From the cell containing the given text, extract its center point as [x, y] coordinate. 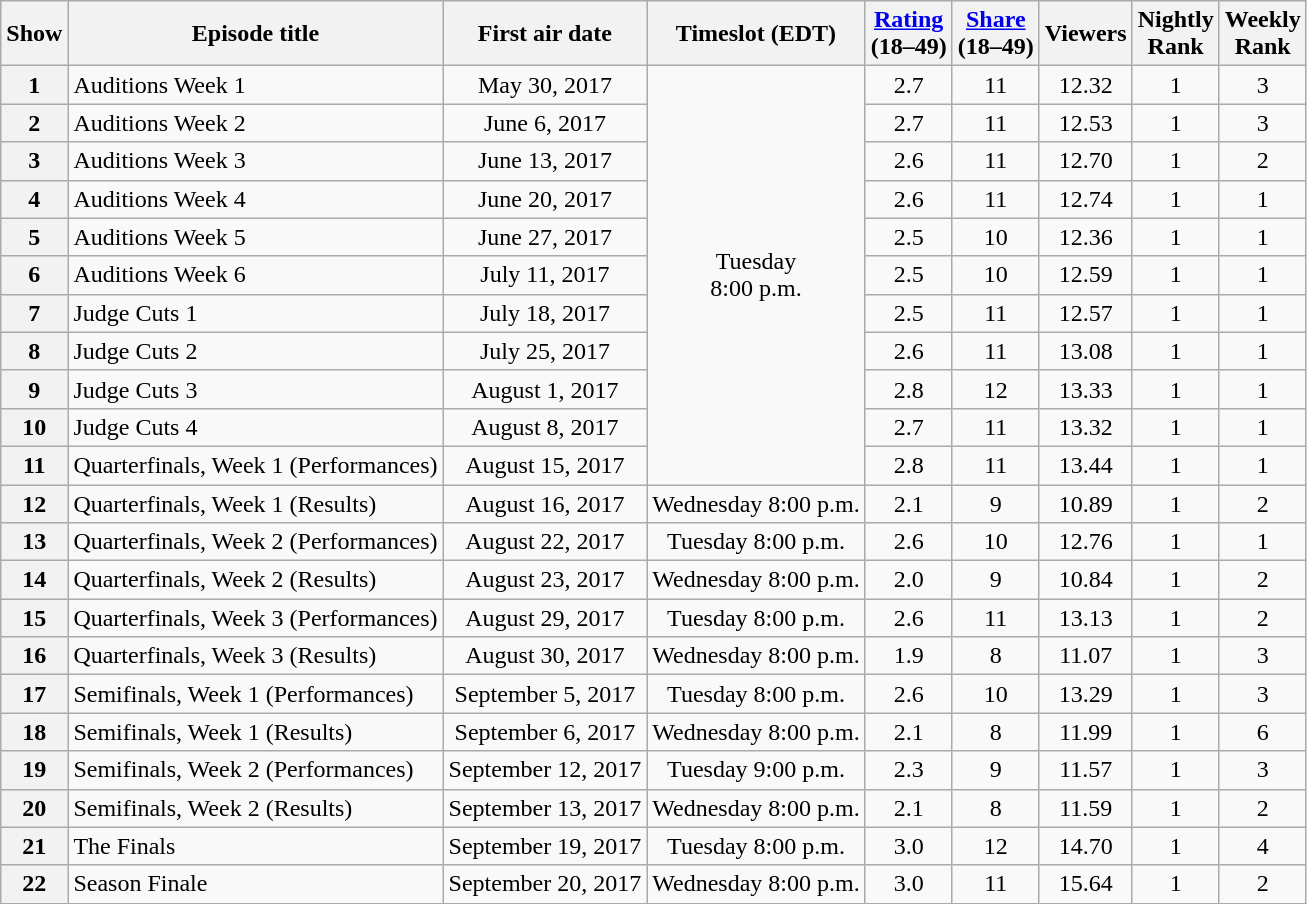
Quarterfinals, Week 2 (Results) [256, 580]
Auditions Week 1 [256, 85]
WeeklyRank [1262, 34]
July 11, 2017 [545, 275]
2.3 [908, 770]
Viewers [1086, 34]
Share(18–49) [996, 34]
11.59 [1086, 808]
The Finals [256, 846]
August 8, 2017 [545, 427]
14 [34, 580]
Quarterfinals, Week 1 (Results) [256, 503]
September 12, 2017 [545, 770]
Judge Cuts 2 [256, 351]
June 20, 2017 [545, 199]
13.13 [1086, 618]
Semifinals, Week 2 (Results) [256, 808]
Quarterfinals, Week 1 (Performances) [256, 465]
15 [34, 618]
12.36 [1086, 237]
May 30, 2017 [545, 85]
12.59 [1086, 275]
12.32 [1086, 85]
13.08 [1086, 351]
Auditions Week 4 [256, 199]
11.99 [1086, 732]
Quarterfinals, Week 2 (Performances) [256, 542]
August 29, 2017 [545, 618]
7 [34, 313]
11.07 [1086, 656]
September 13, 2017 [545, 808]
August 30, 2017 [545, 656]
1.9 [908, 656]
Rating(18–49) [908, 34]
18 [34, 732]
Auditions Week 3 [256, 161]
August 23, 2017 [545, 580]
July 18, 2017 [545, 313]
12.53 [1086, 123]
August 15, 2017 [545, 465]
16 [34, 656]
June 6, 2017 [545, 123]
14.70 [1086, 846]
13.29 [1086, 694]
August 22, 2017 [545, 542]
Semifinals, Week 2 (Performances) [256, 770]
Timeslot (EDT) [756, 34]
21 [34, 846]
NightlyRank [1176, 34]
13 [34, 542]
Quarterfinals, Week 3 (Results) [256, 656]
September 19, 2017 [545, 846]
Show [34, 34]
Auditions Week 6 [256, 275]
September 5, 2017 [545, 694]
August 1, 2017 [545, 389]
Semifinals, Week 1 (Results) [256, 732]
10.84 [1086, 580]
2.0 [908, 580]
Judge Cuts 3 [256, 389]
22 [34, 884]
Semifinals, Week 1 (Performances) [256, 694]
12.70 [1086, 161]
Episode title [256, 34]
September 20, 2017 [545, 884]
Season Finale [256, 884]
Judge Cuts 1 [256, 313]
Tuesday 9:00 p.m. [756, 770]
September 6, 2017 [545, 732]
July 25, 2017 [545, 351]
Quarterfinals, Week 3 (Performances) [256, 618]
First air date [545, 34]
June 27, 2017 [545, 237]
13.33 [1086, 389]
13.44 [1086, 465]
12.74 [1086, 199]
15.64 [1086, 884]
20 [34, 808]
5 [34, 237]
11.57 [1086, 770]
13.32 [1086, 427]
Judge Cuts 4 [256, 427]
17 [34, 694]
19 [34, 770]
Auditions Week 2 [256, 123]
12.76 [1086, 542]
August 16, 2017 [545, 503]
Auditions Week 5 [256, 237]
10.89 [1086, 503]
June 13, 2017 [545, 161]
12.57 [1086, 313]
